Scan for the cell matching the given text and deliver its (x, y) coordinate at center. 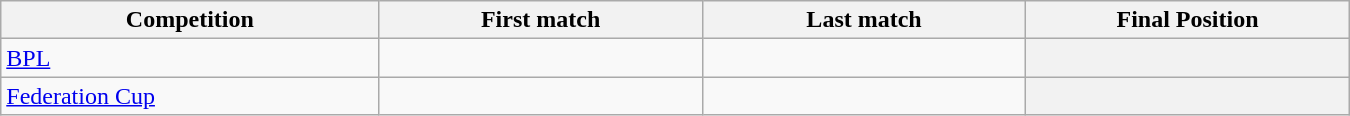
BPL (190, 58)
First match (540, 20)
Last match (864, 20)
Final Position (1188, 20)
Competition (190, 20)
Federation Cup (190, 96)
